Find where the given text appears and provide that cell's center as [x, y] coordinate. 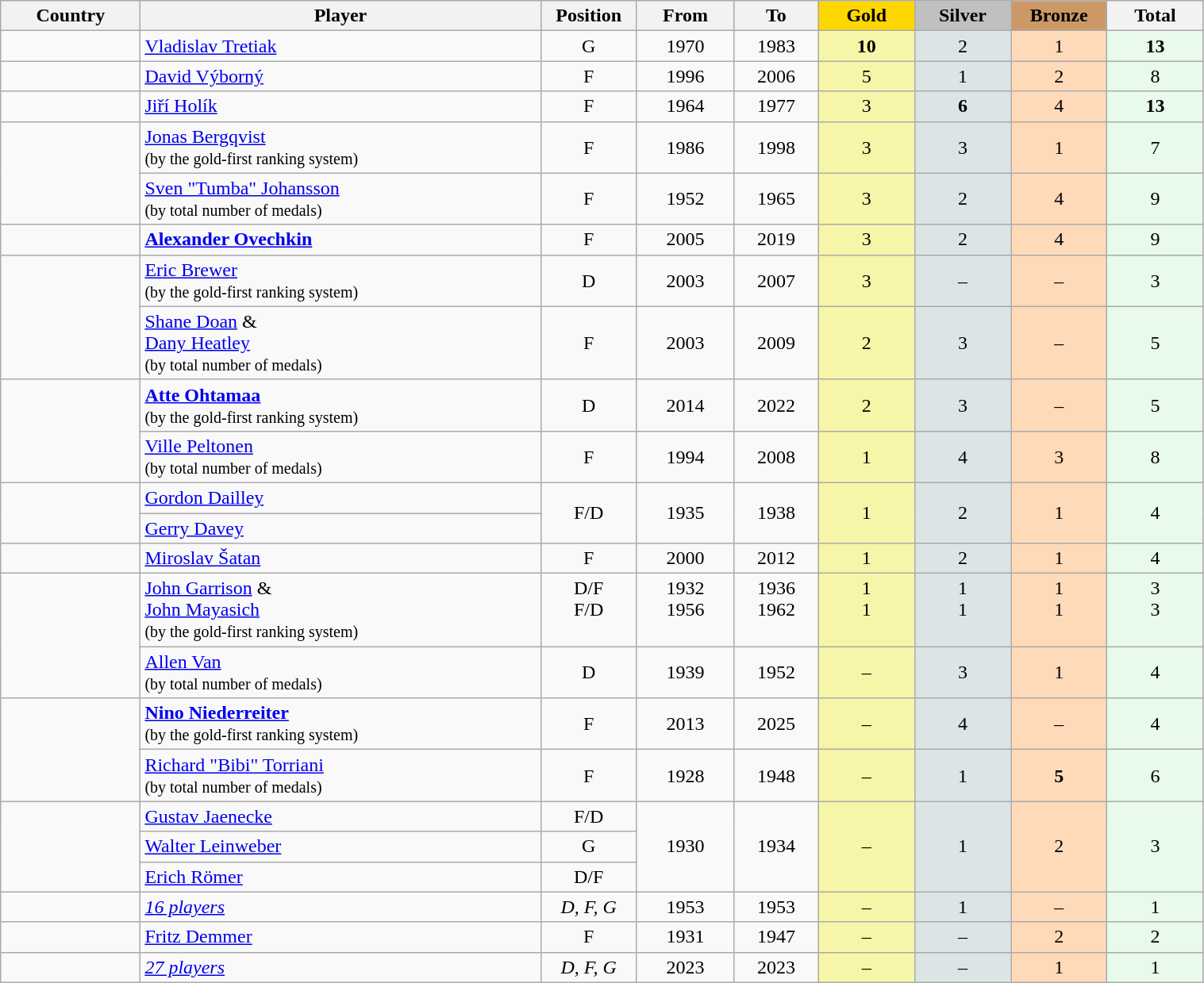
Walter Leinweber [340, 847]
7 [1156, 148]
2000 [685, 559]
Bronze [1059, 16]
1935 [685, 513]
1983 [776, 46]
Miroslav Šatan [340, 559]
1930 [685, 847]
1986 [685, 148]
2012 [776, 559]
2022 [776, 405]
Country [71, 16]
Gordon Dailley [340, 497]
2013 [685, 724]
Player [340, 16]
1948 [776, 776]
Allen Van(by total number of medals) [340, 673]
1977 [776, 106]
1938 [776, 513]
Richard "Bibi" Torriani(by total number of medals) [340, 776]
1964 [685, 106]
2009 [776, 343]
2005 [685, 240]
2019 [776, 240]
2006 [776, 76]
2014 [685, 405]
Jonas Bergqvist(by the gold-first ranking system) [340, 148]
D/F [589, 877]
10 [867, 46]
33 [1156, 610]
D/FF/D [589, 610]
Position [589, 16]
1994 [685, 457]
27 players [340, 967]
19361962 [776, 610]
Nino Niederreiter(by the gold-first ranking system) [340, 724]
1939 [685, 673]
2007 [776, 281]
Fritz Demmer [340, 937]
1970 [685, 46]
Atte Ohtamaa(by the gold-first ranking system) [340, 405]
1931 [685, 937]
1998 [776, 148]
Sven "Tumba" Johansson(by total number of medals) [340, 198]
19321956 [685, 610]
Eric Brewer(by the gold-first ranking system) [340, 281]
John Garrison &John Mayasich(by the gold-first ranking system) [340, 610]
Gerry Davey [340, 528]
Gustav Jaenecke [340, 816]
To [776, 16]
Jiří Holík [340, 106]
Alexander Ovechkin [340, 240]
Vladislav Tretiak [340, 46]
From [685, 16]
2025 [776, 724]
Total [1156, 16]
1928 [685, 776]
2008 [776, 457]
Ville Peltonen(by total number of medals) [340, 457]
1934 [776, 847]
1947 [776, 937]
1965 [776, 198]
Shane Doan &Dany Heatley(by total number of medals) [340, 343]
1996 [685, 76]
Gold [867, 16]
Erich Römer [340, 877]
David Výborný [340, 76]
16 players [340, 907]
Silver [962, 16]
